Output the [x, y] coordinate of the center of the cell containing the given text.  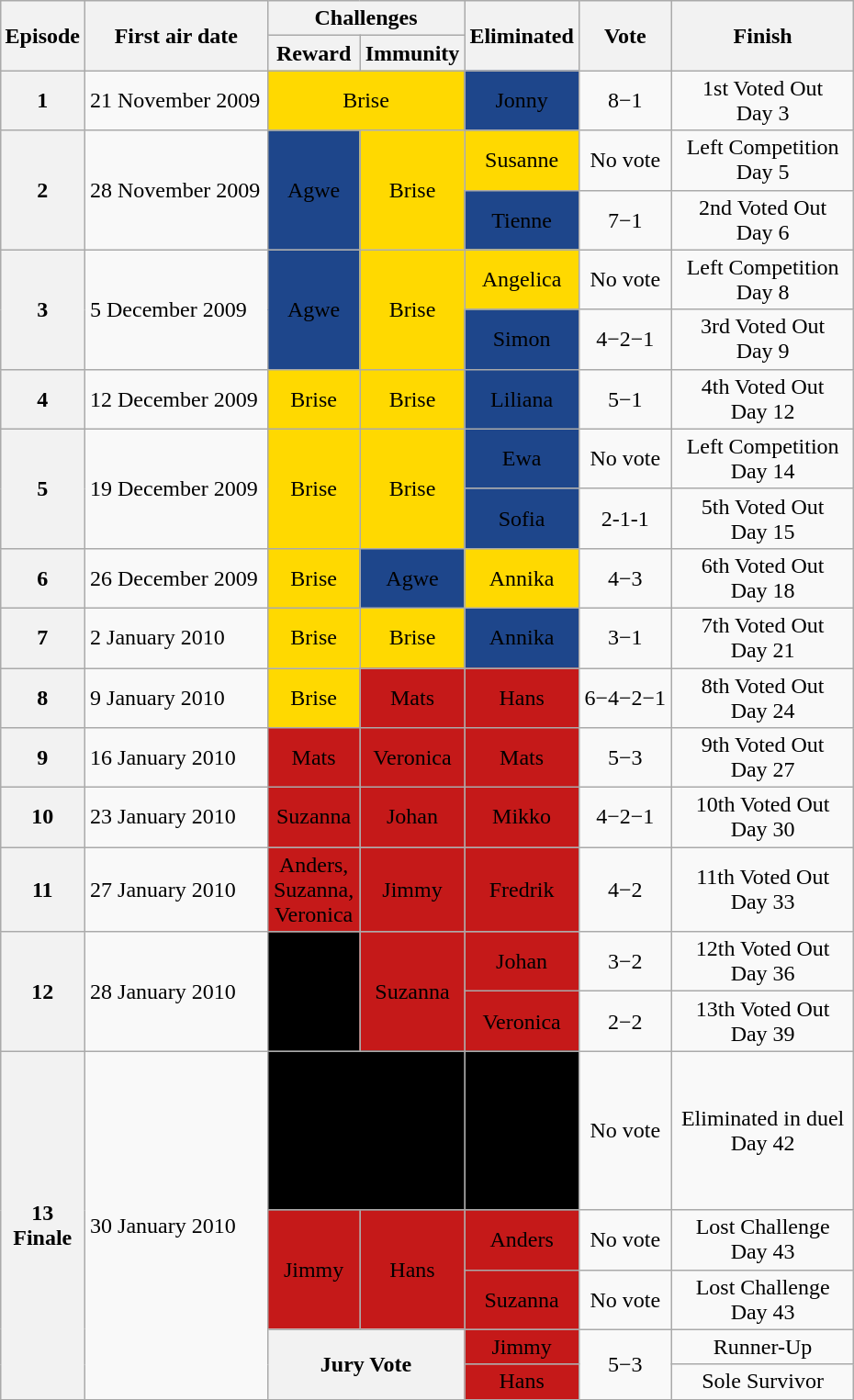
28 November 2009 [176, 190]
3−2 [624, 962]
Liliana [522, 398]
2 January 2010 [176, 637]
28 January 2010 [176, 991]
10th Voted OutDay 30 [762, 817]
2−2 [624, 1021]
Eliminated in duelDay 42 [762, 1131]
Immunity [412, 53]
13th Voted OutDay 39 [762, 1021]
3 [42, 309]
Eliminated [522, 36]
Anders,Suzanna,Veronica [314, 890]
7th Voted OutDay 21 [762, 637]
12th Voted OutDay 36 [762, 962]
2nd Voted OutDay 6 [762, 220]
Sole Survivor [762, 1382]
Simon [522, 340]
Episode [42, 36]
9th Voted OutDay 27 [762, 758]
11th Voted OutDay 33 [762, 890]
First air date [176, 36]
Reward [314, 53]
4 [42, 398]
23 January 2010 [176, 817]
9 [42, 758]
1st Voted OutDay 3 [762, 101]
1 [42, 101]
26 December 2009 [176, 578]
5 [42, 488]
Left CompetitionDay 14 [762, 459]
6th Voted OutDay 18 [762, 578]
7 [42, 637]
5 December 2009 [176, 309]
Annika,Fredrik,Johan,Mats,Mikko,Veronica [522, 1131]
Angelica [522, 279]
Fredrik [522, 890]
8th Voted OutDay 24 [762, 698]
Jury Vote [365, 1364]
4−2 [624, 890]
5−1 [624, 398]
13Finale [42, 1225]
Sofia [522, 518]
5th Voted OutDay 15 [762, 518]
2-1-1 [624, 518]
Runner-Up [762, 1347]
Jonny [522, 101]
2 [42, 190]
Left CompetitionDay 5 [762, 160]
6−4−2−1 [624, 698]
12 [42, 991]
Vote [624, 36]
30 January 2010 [176, 1225]
7−1 [624, 220]
4−3 [624, 578]
Finish [762, 36]
9 January 2010 [176, 698]
3rd Voted OutDay 9 [762, 340]
Mikko [522, 817]
10 [42, 817]
3−1 [624, 637]
Challenges [365, 18]
12 December 2009 [176, 398]
Ewa [522, 459]
Susanne [522, 160]
8 [42, 698]
Tienne [522, 220]
Ghede [314, 991]
11 [42, 890]
16 January 2010 [176, 758]
21 November 2009 [176, 101]
4th Voted OutDay 12 [762, 398]
6 [42, 578]
8−1 [624, 101]
Anders [522, 1239]
27 January 2010 [176, 890]
19 December 2009 [176, 488]
Left CompetitionDay 8 [762, 279]
